From the cell containing the given text, extract its center point as [x, y] coordinate. 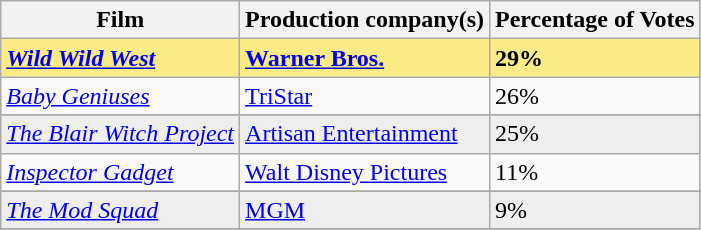
26% [596, 96]
Percentage of Votes [596, 20]
TriStar [365, 96]
Film [120, 20]
11% [596, 172]
Wild Wild West [120, 58]
Inspector Gadget [120, 172]
The Blair Witch Project [120, 134]
29% [596, 58]
Baby Geniuses [120, 96]
The Mod Squad [120, 210]
9% [596, 210]
25% [596, 134]
Production company(s) [365, 20]
MGM [365, 210]
Artisan Entertainment [365, 134]
Warner Bros. [365, 58]
Walt Disney Pictures [365, 172]
